Output the (X, Y) coordinate of the center of the cell containing the given text.  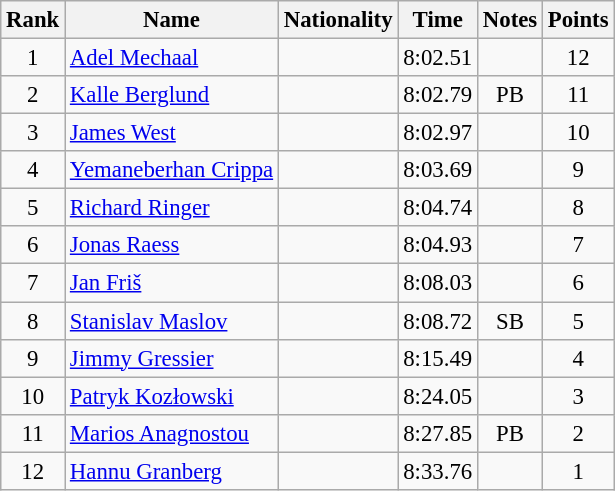
8:02.79 (438, 95)
8:03.69 (438, 170)
Time (438, 20)
Jan Friš (172, 283)
8:24.05 (438, 396)
Notes (510, 20)
Name (172, 20)
Rank (33, 20)
8:02.51 (438, 58)
Richard Ringer (172, 208)
James West (172, 133)
8:33.76 (438, 471)
Kalle Berglund (172, 95)
Hannu Granberg (172, 471)
Points (578, 20)
Yemaneberhan Crippa (172, 170)
Nationality (338, 20)
Stanislav Maslov (172, 321)
Patryk Kozłowski (172, 396)
8:04.93 (438, 245)
8:04.74 (438, 208)
Marios Anagnostou (172, 433)
8:08.03 (438, 283)
Jonas Raess (172, 245)
8:08.72 (438, 321)
8:02.97 (438, 133)
8:15.49 (438, 358)
SB (510, 321)
Jimmy Gressier (172, 358)
Adel Mechaal (172, 58)
8:27.85 (438, 433)
